From the cell containing the given text, extract its center point as (x, y) coordinate. 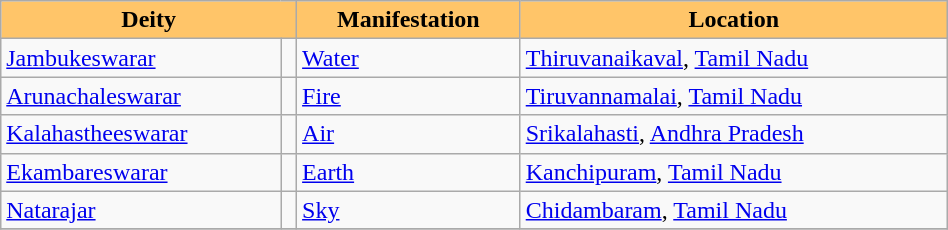
Arunachaleswarar (141, 96)
Location (734, 20)
Chidambaram, Tamil Nadu (734, 210)
Air (409, 134)
Ekambareswarar (141, 172)
Srikalahasti, Andhra Pradesh (734, 134)
Kanchipuram, Tamil Nadu (734, 172)
Water (409, 58)
Manifestation (409, 20)
Kalahastheeswarar (141, 134)
Deity (149, 20)
Tiruvannamalai, Tamil Nadu (734, 96)
Fire (409, 96)
Earth (409, 172)
Jambukeswarar (141, 58)
Natarajar (141, 210)
Thiruvanaikaval, Tamil Nadu (734, 58)
Sky (409, 210)
